Search for the cell housing the specified text and yield its (X, Y) center coordinate. 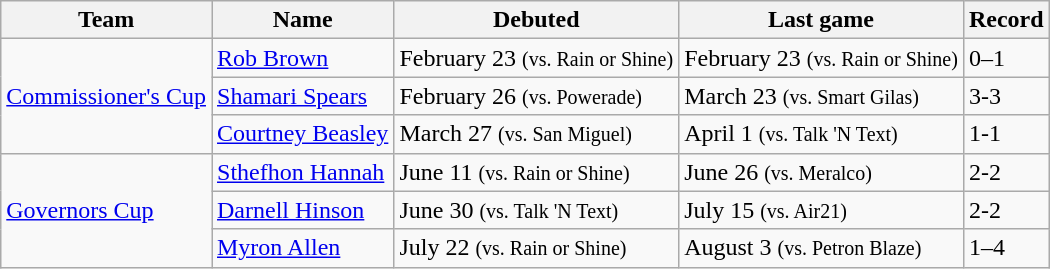
Record (1006, 20)
Rob Brown (303, 58)
July 22 (vs. Rain or Shine) (536, 248)
March 23 (vs. Smart Gilas) (822, 96)
Last game (822, 20)
Debuted (536, 20)
Name (303, 20)
February 26 (vs. Powerade) (536, 96)
Sthefhon Hannah (303, 172)
August 3 (vs. Petron Blaze) (822, 248)
0–1 (1006, 58)
June 11 (vs. Rain or Shine) (536, 172)
Shamari Spears (303, 96)
March 27 (vs. San Miguel) (536, 134)
1–4 (1006, 248)
Team (106, 20)
June 30 (vs. Talk 'N Text) (536, 210)
Courtney Beasley (303, 134)
1-1 (1006, 134)
3-3 (1006, 96)
June 26 (vs. Meralco) (822, 172)
Darnell Hinson (303, 210)
Commissioner's Cup (106, 96)
April 1 (vs. Talk 'N Text) (822, 134)
July 15 (vs. Air21) (822, 210)
Myron Allen (303, 248)
Governors Cup (106, 210)
